Identify which cell holds the provided text, then report its (x, y) central coordinate. 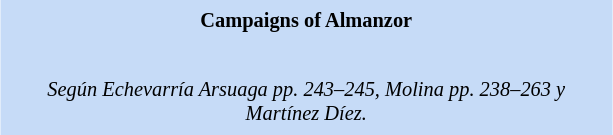
Campaigns of Almanzor (306, 22)
Según Echevarría Arsuaga pp. 243–245, Molina pp. 238–263 y Martínez Díez. (306, 102)
